Capture the cell that displays the provided text and extract its [x, y] central coordinate. 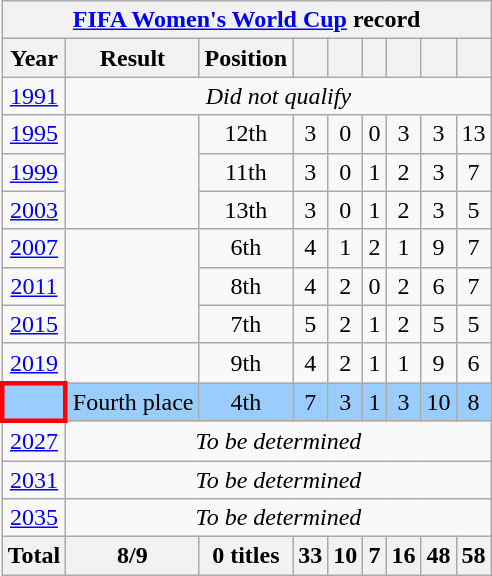
48 [438, 556]
Position [246, 58]
1999 [34, 172]
2031 [34, 479]
11th [246, 172]
2035 [34, 518]
Total [34, 556]
16 [404, 556]
1991 [34, 96]
8th [246, 286]
4th [246, 402]
1995 [34, 134]
9th [246, 363]
33 [310, 556]
2019 [34, 363]
FIFA Women's World Cup record [246, 20]
Did not qualify [278, 96]
12th [246, 134]
Year [34, 58]
2011 [34, 286]
7th [246, 324]
8/9 [132, 556]
2027 [34, 441]
Fourth place [132, 402]
2015 [34, 324]
13 [474, 134]
Result [132, 58]
2007 [34, 248]
58 [474, 556]
0 titles [246, 556]
6th [246, 248]
2003 [34, 210]
8 [474, 402]
13th [246, 210]
